Scan for the cell matching the given text and deliver its (x, y) coordinate at center. 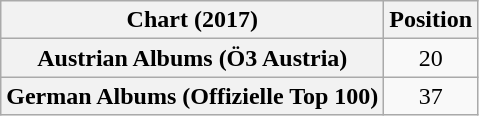
Position (431, 20)
Austrian Albums (Ö3 Austria) (192, 58)
German Albums (Offizielle Top 100) (192, 96)
37 (431, 96)
20 (431, 58)
Chart (2017) (192, 20)
